For the text-containing cell, return its midpoint in (x, y) coordinate format. 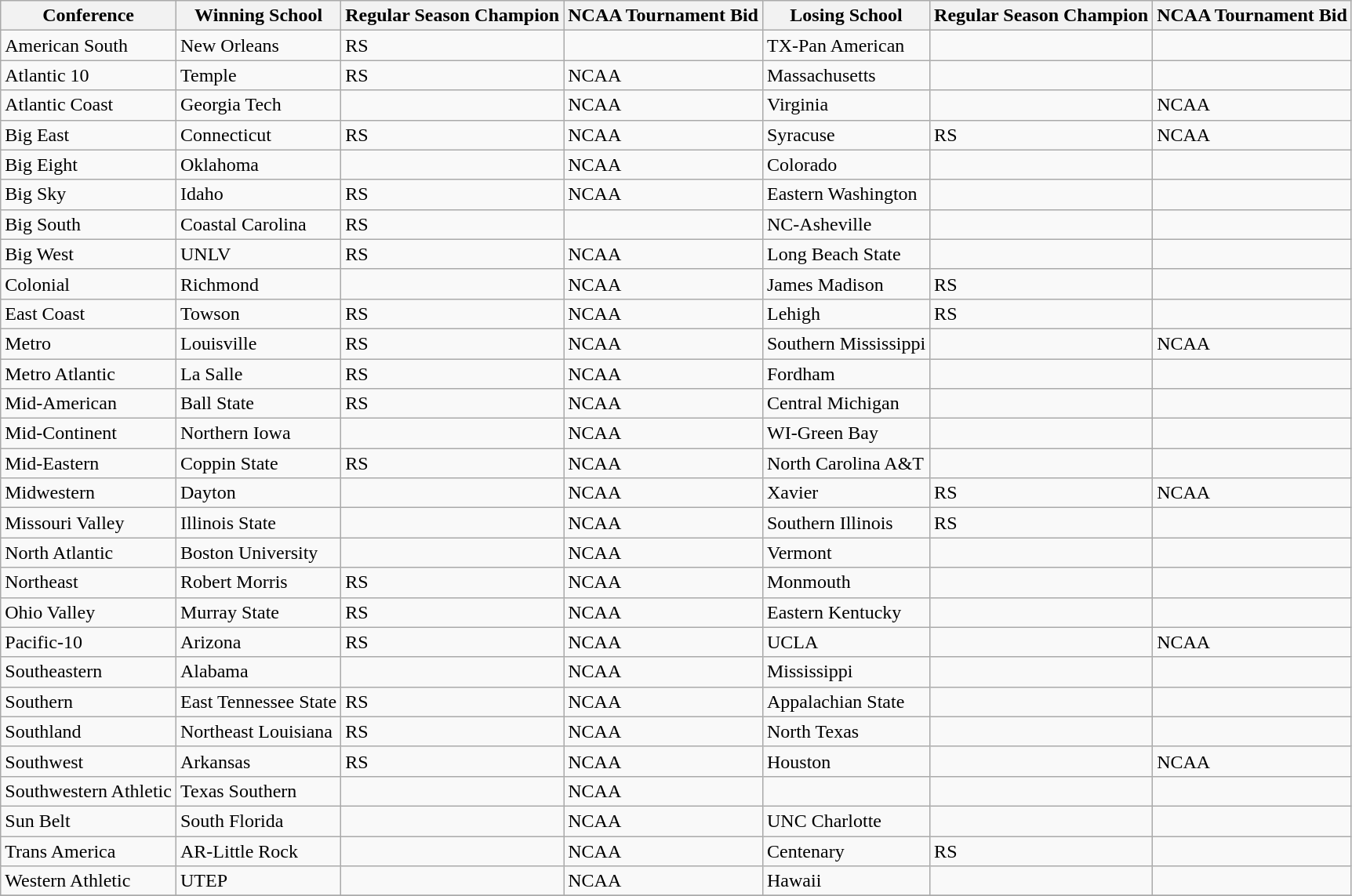
Northeast Louisiana (258, 731)
Idaho (258, 194)
Arizona (258, 642)
Coastal Carolina (258, 224)
North Texas (845, 731)
Missouri Valley (89, 523)
Southern (89, 702)
Southeastern (89, 672)
Centenary (845, 851)
New Orleans (258, 45)
Pacific-10 (89, 642)
Virginia (845, 105)
Louisville (258, 343)
TX-Pan American (845, 45)
Murray State (258, 612)
Eastern Washington (845, 194)
Northeast (89, 582)
Houston (845, 761)
WI-Green Bay (845, 433)
Boston University (258, 553)
AR-Little Rock (258, 851)
Western Athletic (89, 881)
South Florida (258, 821)
Long Beach State (845, 254)
Big Sky (89, 194)
Temple (258, 75)
East Coast (89, 314)
Massachusetts (845, 75)
NC-Asheville (845, 224)
Ohio Valley (89, 612)
Southern Illinois (845, 523)
Midwestern (89, 493)
Illinois State (258, 523)
Georgia Tech (258, 105)
Conference (89, 16)
Sun Belt (89, 821)
Trans America (89, 851)
Losing School (845, 16)
Coppin State (258, 463)
Richmond (258, 284)
Southern Mississippi (845, 343)
Mid-Continent (89, 433)
Atlantic 10 (89, 75)
Ball State (258, 404)
Colonial (89, 284)
Big South (89, 224)
Atlantic Coast (89, 105)
Metro (89, 343)
Southwest (89, 761)
UNC Charlotte (845, 821)
UTEP (258, 881)
Fordham (845, 374)
Texas Southern (258, 791)
UNLV (258, 254)
Hawaii (845, 881)
Eastern Kentucky (845, 612)
North Carolina A&T (845, 463)
Connecticut (258, 135)
Winning School (258, 16)
Metro Atlantic (89, 374)
Vermont (845, 553)
Robert Morris (258, 582)
Oklahoma (258, 165)
Southwestern Athletic (89, 791)
Alabama (258, 672)
Northern Iowa (258, 433)
Mid-Eastern (89, 463)
Lehigh (845, 314)
Big West (89, 254)
Appalachian State (845, 702)
Southland (89, 731)
Big East (89, 135)
Mid-American (89, 404)
Xavier (845, 493)
American South (89, 45)
Towson (258, 314)
Syracuse (845, 135)
Dayton (258, 493)
East Tennessee State (258, 702)
Colorado (845, 165)
Monmouth (845, 582)
La Salle (258, 374)
Mississippi (845, 672)
Arkansas (258, 761)
Central Michigan (845, 404)
UCLA (845, 642)
Big Eight (89, 165)
North Atlantic (89, 553)
James Madison (845, 284)
